Return the [X, Y] coordinate for the center point of the cell that contains the specified text.  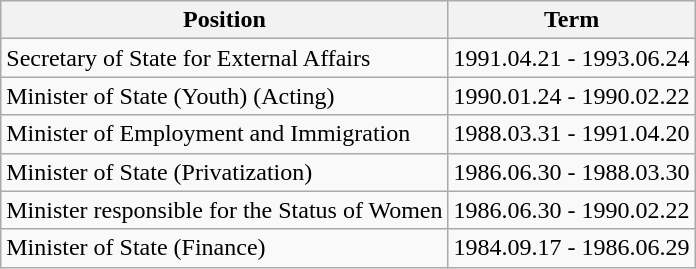
1991.04.21 - 1993.06.24 [572, 58]
Position [224, 20]
1986.06.30 - 1990.02.22 [572, 210]
Minister of Employment and Immigration [224, 134]
Minister of State (Privatization) [224, 172]
Minister of State (Finance) [224, 248]
1990.01.24 - 1990.02.22 [572, 96]
1986.06.30 - 1988.03.30 [572, 172]
Secretary of State for External Affairs [224, 58]
Minister of State (Youth) (Acting) [224, 96]
1988.03.31 - 1991.04.20 [572, 134]
1984.09.17 - 1986.06.29 [572, 248]
Term [572, 20]
Minister responsible for the Status of Women [224, 210]
